Determine the [x, y] coordinate at the center of the cell enclosing the given text.  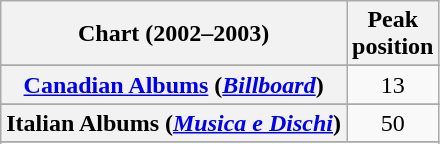
Canadian Albums (Billboard) [174, 85]
50 [393, 123]
Peakposition [393, 34]
13 [393, 85]
Italian Albums (Musica e Dischi) [174, 123]
Chart (2002–2003) [174, 34]
